For the text-containing cell, return its midpoint in [x, y] coordinate format. 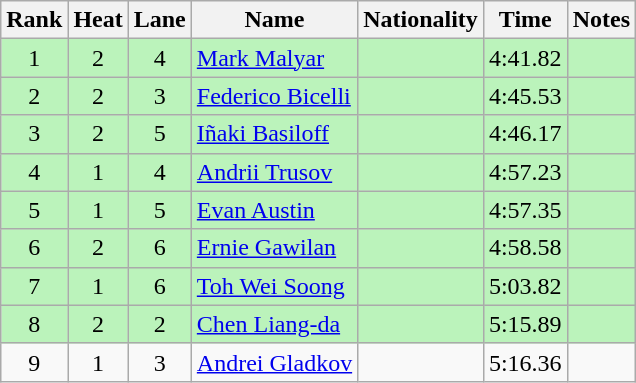
Mark Malyar [274, 58]
Heat [98, 20]
Andrii Trusov [274, 172]
8 [34, 324]
Name [274, 20]
Time [525, 20]
4:46.17 [525, 134]
Toh Wei Soong [274, 286]
4:45.53 [525, 96]
Federico Bicelli [274, 96]
4:58.58 [525, 248]
4:57.23 [525, 172]
7 [34, 286]
Andrei Gladkov [274, 362]
Ernie Gawilan [274, 248]
5:16.36 [525, 362]
Rank [34, 20]
9 [34, 362]
Lane [160, 20]
Evan Austin [274, 210]
5:03.82 [525, 286]
Iñaki Basiloff [274, 134]
Notes [601, 20]
5:15.89 [525, 324]
Nationality [421, 20]
Chen Liang-da [274, 324]
4:57.35 [525, 210]
4:41.82 [525, 58]
